Provide the [x, y] coordinate of the cell's center where the given text is located.  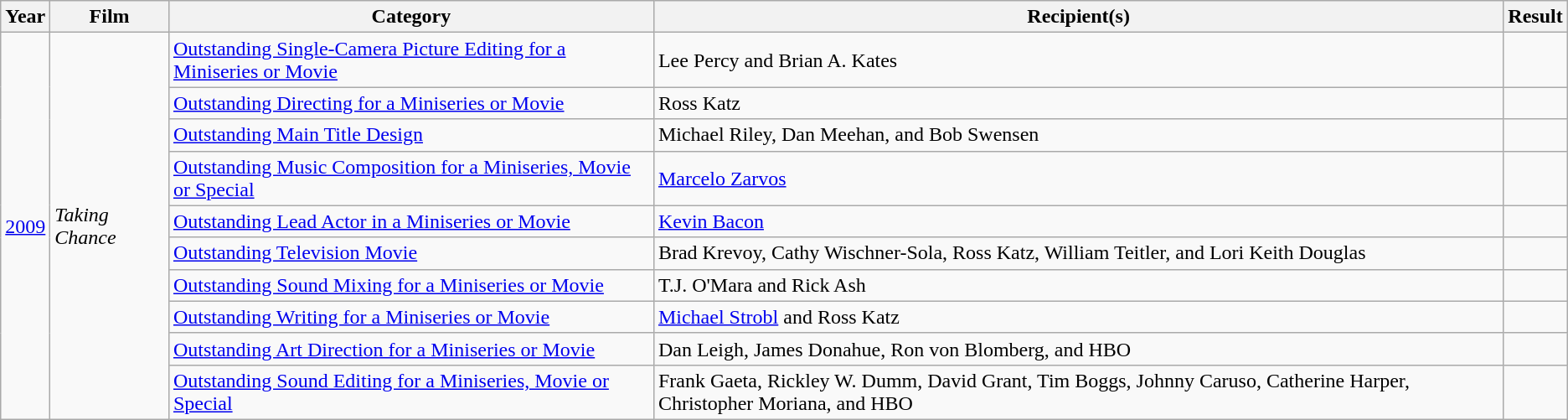
Recipient(s) [1078, 17]
Outstanding Directing for a Miniseries or Movie [410, 103]
Michael Strobl and Ross Katz [1078, 317]
Outstanding Writing for a Miniseries or Movie [410, 317]
Outstanding Sound Editing for a Miniseries, Movie or Special [410, 392]
Dan Leigh, James Donahue, Ron von Blomberg, and HBO [1078, 349]
Film [110, 17]
Outstanding Single-Camera Picture Editing for a Miniseries or Movie [410, 60]
Outstanding Television Movie [410, 253]
Michael Riley, Dan Meehan, and Bob Swensen [1078, 135]
Marcelo Zarvos [1078, 178]
Outstanding Sound Mixing for a Miniseries or Movie [410, 285]
Category [410, 17]
Outstanding Lead Actor in a Miniseries or Movie [410, 221]
Lee Percy and Brian A. Kates [1078, 60]
Year [25, 17]
Outstanding Music Composition for a Miniseries, Movie or Special [410, 178]
Kevin Bacon [1078, 221]
Outstanding Main Title Design [410, 135]
Frank Gaeta, Rickley W. Dumm, David Grant, Tim Boggs, Johnny Caruso, Catherine Harper, Christopher Moriana, and HBO [1078, 392]
Taking Chance [110, 226]
Outstanding Art Direction for a Miniseries or Movie [410, 349]
Brad Krevoy, Cathy Wischner-Sola, Ross Katz, William Teitler, and Lori Keith Douglas [1078, 253]
Ross Katz [1078, 103]
T.J. O'Mara and Rick Ash [1078, 285]
2009 [25, 226]
Result [1535, 17]
